Provide the (x, y) coordinate of the cell's center where the given text is located.  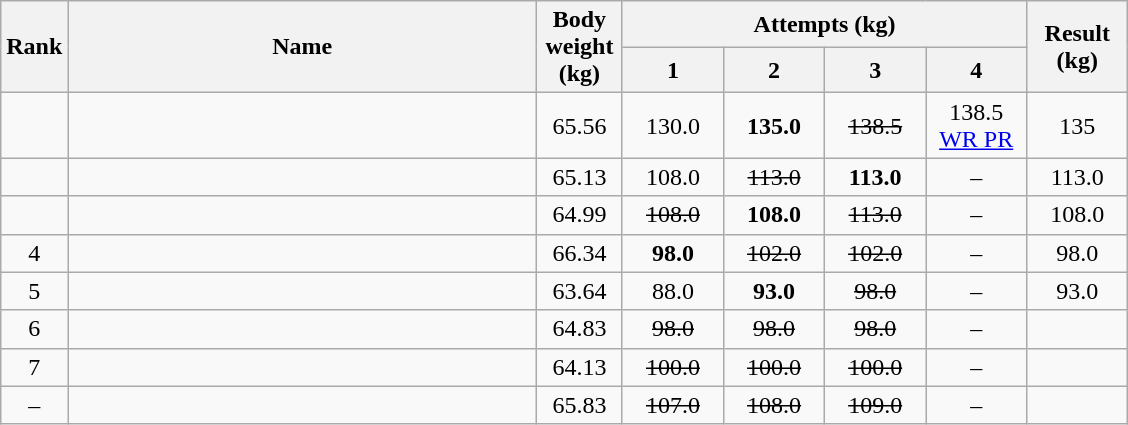
65.56 (579, 126)
107.0 (672, 405)
135.0 (774, 126)
138.5WR PR (976, 126)
6 (34, 329)
1 (672, 70)
Attempts (kg) (824, 24)
Name (302, 47)
7 (34, 367)
Result (kg) (1078, 47)
135 (1078, 126)
5 (34, 291)
88.0 (672, 291)
109.0 (876, 405)
Body weight (kg) (579, 47)
138.5 (876, 126)
65.83 (579, 405)
63.64 (579, 291)
64.83 (579, 329)
65.13 (579, 177)
66.34 (579, 253)
64.13 (579, 367)
2 (774, 70)
Rank (34, 47)
130.0 (672, 126)
64.99 (579, 215)
3 (876, 70)
